Output the [X, Y] coordinate of the center of the cell containing the given text.  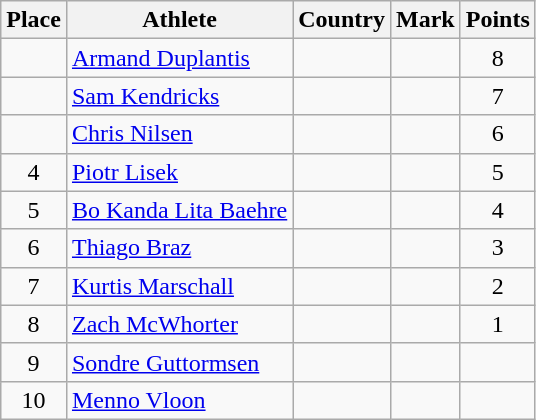
10 [34, 400]
1 [498, 324]
3 [498, 248]
Bo Kanda Lita Baehre [179, 210]
9 [34, 362]
Place [34, 20]
2 [498, 286]
Thiago Braz [179, 248]
Mark [425, 20]
Piotr Lisek [179, 172]
Points [498, 20]
Sam Kendricks [179, 96]
Armand Duplantis [179, 58]
Zach McWhorter [179, 324]
Kurtis Marschall [179, 286]
Menno Vloon [179, 400]
Athlete [179, 20]
Country [342, 20]
Chris Nilsen [179, 134]
Sondre Guttormsen [179, 362]
